For the text-containing cell, return its midpoint in [X, Y] coordinate format. 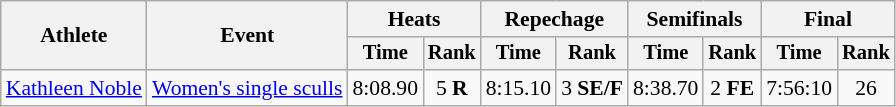
Kathleen Noble [74, 88]
Heats [414, 19]
7:56:10 [799, 88]
Repechage [554, 19]
Women's single sculls [248, 88]
2 FE [732, 88]
3 SE/F [592, 88]
8:38.70 [666, 88]
26 [866, 88]
Final [828, 19]
8:15.10 [518, 88]
Athlete [74, 36]
8:08.90 [386, 88]
Semifinals [694, 19]
5 R [452, 88]
Event [248, 36]
